Return [X, Y] of the center of cell containing provided text 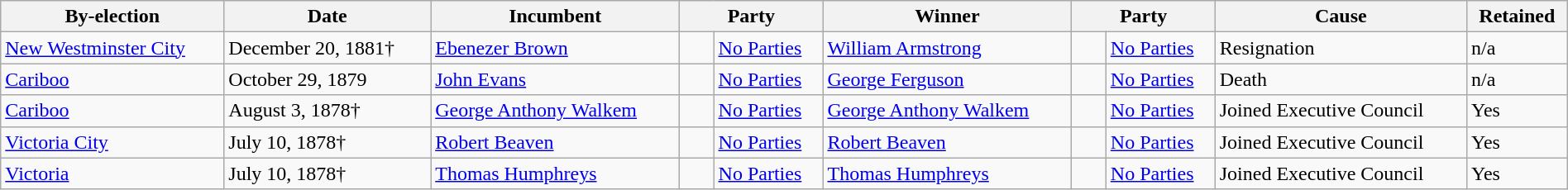
New Westminster City [112, 48]
Victoria [112, 173]
William Armstrong [948, 48]
Cause [1341, 17]
August 3, 1878† [327, 111]
December 20, 1881† [327, 48]
Death [1341, 79]
George Ferguson [948, 79]
John Evans [556, 79]
Incumbent [556, 17]
Resignation [1341, 48]
October 29, 1879 [327, 79]
Retained [1517, 17]
Victoria City [112, 142]
Winner [948, 17]
Date [327, 17]
Ebenezer Brown [556, 48]
By-election [112, 17]
